Capture the cell that displays the provided text and extract its (x, y) central coordinate. 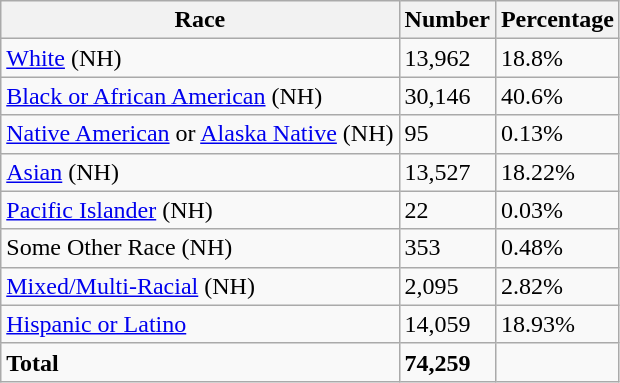
0.13% (557, 134)
40.6% (557, 96)
Number (447, 20)
74,259 (447, 362)
18.22% (557, 172)
13,962 (447, 58)
18.8% (557, 58)
0.48% (557, 248)
Race (200, 20)
Percentage (557, 20)
Total (200, 362)
Black or African American (NH) (200, 96)
95 (447, 134)
Pacific Islander (NH) (200, 210)
Asian (NH) (200, 172)
30,146 (447, 96)
14,059 (447, 324)
2.82% (557, 286)
Mixed/Multi-Racial (NH) (200, 286)
Some Other Race (NH) (200, 248)
0.03% (557, 210)
353 (447, 248)
Hispanic or Latino (200, 324)
White (NH) (200, 58)
Native American or Alaska Native (NH) (200, 134)
18.93% (557, 324)
2,095 (447, 286)
22 (447, 210)
13,527 (447, 172)
